Pinpoint the cell where the given text exists, returning its (X, Y) midpoint coordinate. 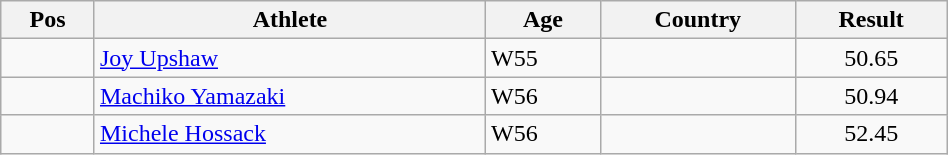
50.94 (871, 96)
Result (871, 20)
52.45 (871, 134)
Joy Upshaw (290, 58)
Athlete (290, 20)
Age (542, 20)
50.65 (871, 58)
Pos (48, 20)
Machiko Yamazaki (290, 96)
W55 (542, 58)
Country (698, 20)
Michele Hossack (290, 134)
